Extract the [X, Y] coordinate from the center of the cell holding the provided text.  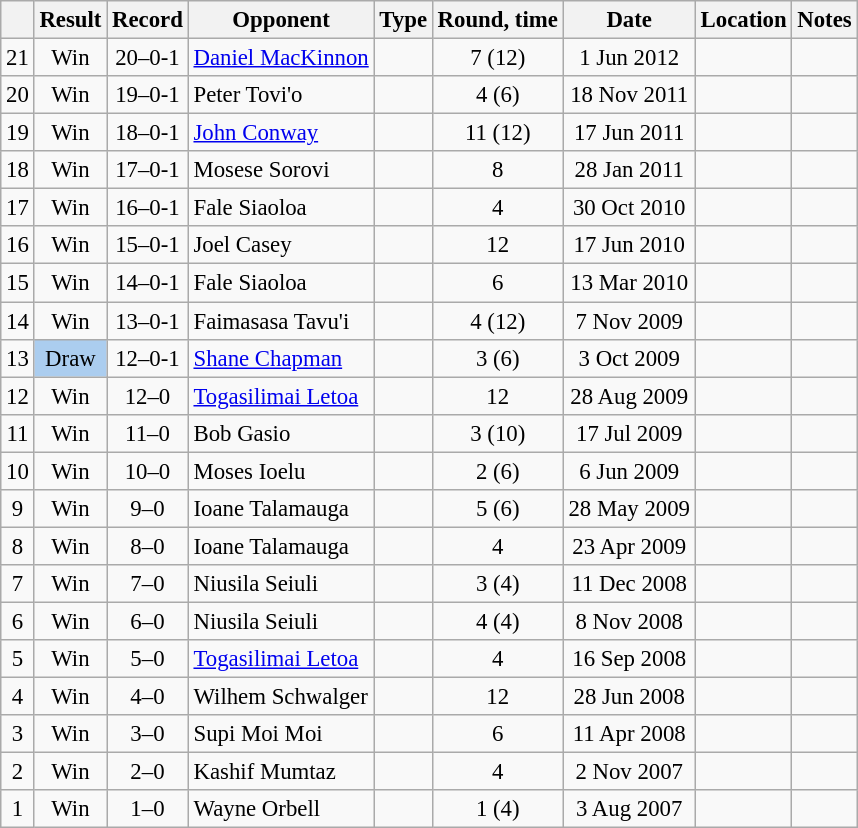
4–0 [148, 697]
15–0-1 [148, 245]
2 Nov 2007 [629, 772]
14–0-1 [148, 283]
13 [18, 358]
14 [18, 321]
15 [18, 283]
4 (6) [498, 95]
9–0 [148, 509]
17 [18, 208]
Joel Casey [281, 245]
Supi Moi Moi [281, 734]
Round, time [498, 20]
Location [744, 20]
13–0-1 [148, 321]
4 (4) [498, 621]
18 Nov 2011 [629, 95]
Mosese Sorovi [281, 170]
4 (12) [498, 321]
Date [629, 20]
9 [18, 509]
17 Jun 2011 [629, 133]
5–0 [148, 659]
10 [18, 471]
Peter Tovi'o [281, 95]
7 (12) [498, 58]
11–0 [148, 433]
1–0 [148, 809]
Opponent [281, 20]
1 [18, 809]
18 [18, 170]
28 Jan 2011 [629, 170]
20 [18, 95]
2 [18, 772]
11 [18, 433]
1 Jun 2012 [629, 58]
7–0 [148, 584]
Daniel MacKinnon [281, 58]
16–0-1 [148, 208]
11 (12) [498, 133]
30 Oct 2010 [629, 208]
11 Dec 2008 [629, 584]
Wayne Orbell [281, 809]
28 Aug 2009 [629, 396]
13 Mar 2010 [629, 283]
17–0-1 [148, 170]
Type [403, 20]
23 Apr 2009 [629, 546]
8–0 [148, 546]
Moses Ioelu [281, 471]
11 Apr 2008 [629, 734]
7 [18, 584]
3 [18, 734]
16 Sep 2008 [629, 659]
3–0 [148, 734]
5 (6) [498, 509]
Result [70, 20]
6 Jun 2009 [629, 471]
28 Jun 2008 [629, 697]
Kashif Mumtaz [281, 772]
Shane Chapman [281, 358]
17 Jul 2009 [629, 433]
7 Nov 2009 [629, 321]
3 (6) [498, 358]
10–0 [148, 471]
12–0-1 [148, 358]
Record [148, 20]
Wilhem Schwalger [281, 697]
17 Jun 2010 [629, 245]
28 May 2009 [629, 509]
3 Oct 2009 [629, 358]
16 [18, 245]
Bob Gasio [281, 433]
2 (6) [498, 471]
6–0 [148, 621]
5 [18, 659]
21 [18, 58]
12–0 [148, 396]
3 (10) [498, 433]
19–0-1 [148, 95]
3 Aug 2007 [629, 809]
3 (4) [498, 584]
Faimasasa Tavu'i [281, 321]
John Conway [281, 133]
18–0-1 [148, 133]
20–0-1 [148, 58]
Draw [70, 358]
8 Nov 2008 [629, 621]
19 [18, 133]
1 (4) [498, 809]
Notes [824, 20]
2–0 [148, 772]
